Locate the cell with the specified text and output its [x, y] center coordinate. 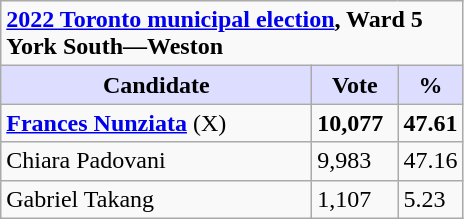
10,077 [355, 123]
Candidate [156, 85]
Chiara Padovani [156, 161]
5.23 [430, 199]
2022 Toronto municipal election, Ward 5 York South—Weston [232, 34]
9,983 [355, 161]
% [430, 85]
47.16 [430, 161]
Frances Nunziata (X) [156, 123]
Gabriel Takang [156, 199]
47.61 [430, 123]
Vote [355, 85]
1,107 [355, 199]
